Provide the (X, Y) coordinate of the cell's center where the given text is located.  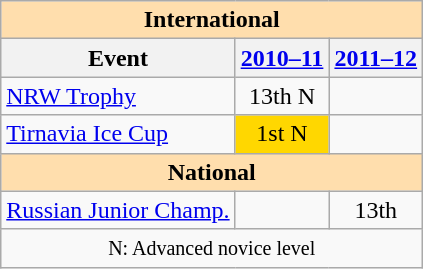
NRW Trophy (118, 96)
National (212, 172)
2010–11 (282, 58)
N: Advanced novice level (212, 248)
1st N (282, 134)
2011–12 (376, 58)
International (212, 20)
Event (118, 58)
Tirnavia Ice Cup (118, 134)
Russian Junior Champ. (118, 210)
13th N (282, 96)
13th (376, 210)
